Scan for the cell matching the given text and deliver its [X, Y] coordinate at center. 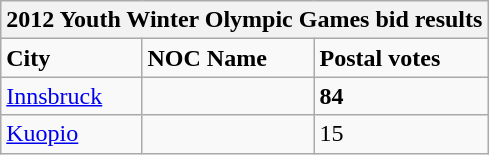
NOC Name [228, 58]
Innsbruck [72, 96]
2012 Youth Winter Olympic Games bid results [244, 20]
84 [401, 96]
Kuopio [72, 134]
Postal votes [401, 58]
15 [401, 134]
City [72, 58]
